Locate the cell with the specified text and output its [x, y] center coordinate. 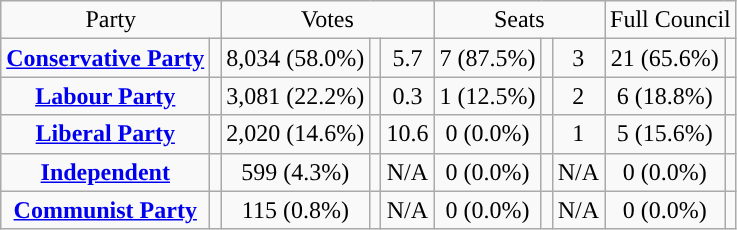
Conservative Party [106, 58]
2,020 (14.6%) [296, 134]
2 [578, 96]
Communist Party [106, 210]
3 [578, 58]
0.3 [408, 96]
Votes [328, 20]
21 (65.6%) [664, 58]
Independent [106, 172]
Liberal Party [106, 134]
5 (15.6%) [664, 134]
10.6 [408, 134]
1 [578, 134]
8,034 (58.0%) [296, 58]
599 (4.3%) [296, 172]
Party [111, 20]
1 (12.5%) [488, 96]
7 (87.5%) [488, 58]
115 (0.8%) [296, 210]
Seats [520, 20]
Full Council [670, 20]
6 (18.8%) [664, 96]
3,081 (22.2%) [296, 96]
5.7 [408, 58]
Labour Party [106, 96]
